Extract the (x, y) coordinate from the center of the cell holding the provided text.  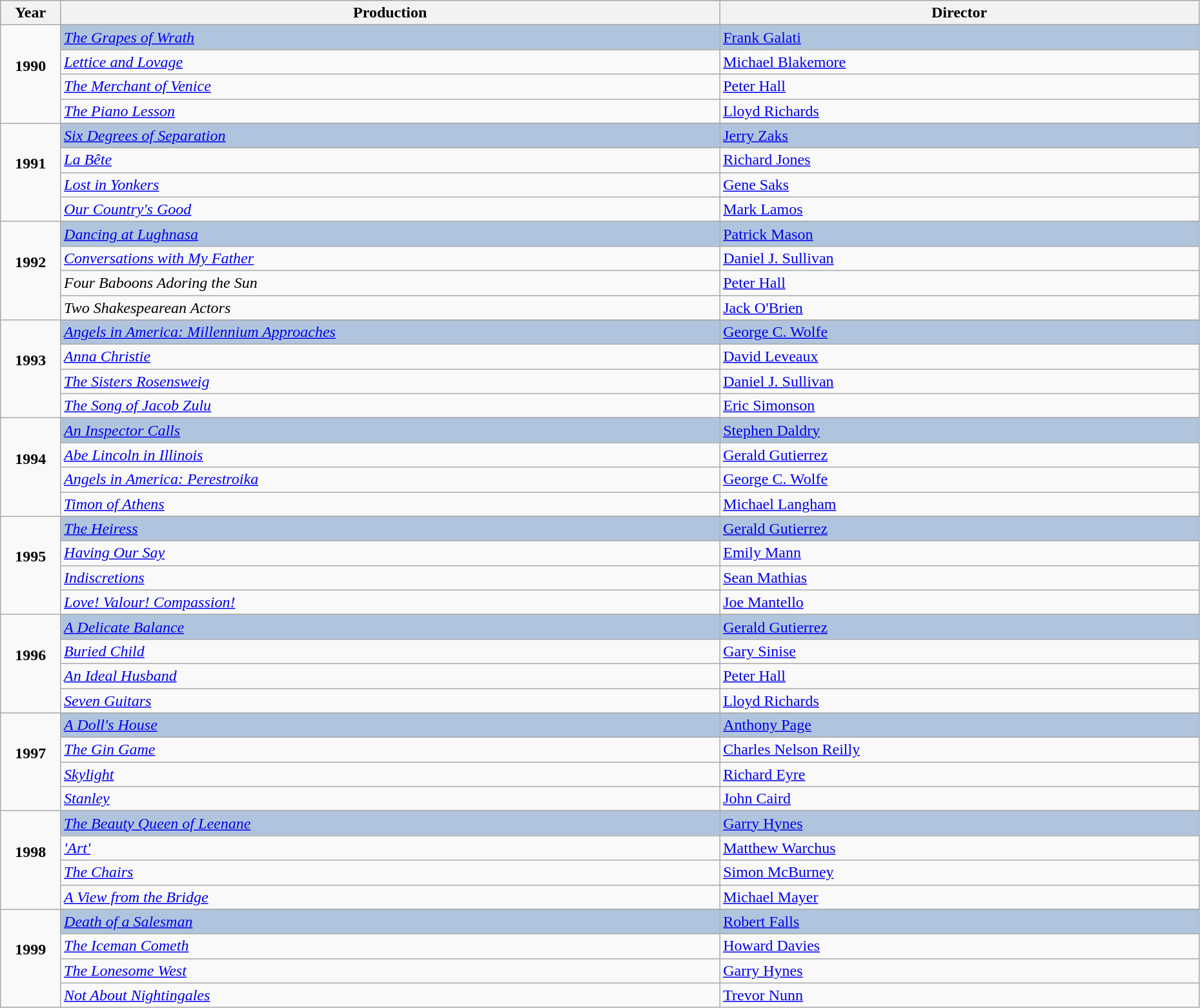
Michael Blakemore (959, 62)
A Doll's House (390, 725)
The Heiress (390, 529)
Jack O'Brien (959, 308)
1995 (31, 565)
The Iceman Cometh (390, 946)
Charles Nelson Reilly (959, 750)
The Merchant of Venice (390, 86)
Production (390, 13)
David Leveaux (959, 357)
Robert Falls (959, 922)
Michael Mayer (959, 897)
Richard Eyre (959, 774)
The Sisters Rosensweig (390, 381)
Indiscretions (390, 578)
An Ideal Husband (390, 676)
1997 (31, 762)
The Lonesome West (390, 971)
Matthew Warchus (959, 848)
1991 (31, 172)
1994 (31, 467)
Our Country's Good (390, 209)
Abe Lincoln in Illinois (390, 455)
John Caird (959, 799)
Stephen Daldry (959, 430)
Having Our Say (390, 553)
An Inspector Calls (390, 430)
'Art' (390, 848)
Director (959, 13)
Howard Davies (959, 946)
Trevor Nunn (959, 995)
Michael Langham (959, 504)
Stanley (390, 799)
The Song of Jacob Zulu (390, 406)
A View from the Bridge (390, 897)
Conversations with My Father (390, 258)
Gary Sinise (959, 651)
Emily Mann (959, 553)
Eric Simonson (959, 406)
1993 (31, 369)
Joe Mantello (959, 602)
Patrick Mason (959, 234)
Not About Nightingales (390, 995)
Death of a Salesman (390, 922)
Dancing at Lughnasa (390, 234)
La Bête (390, 160)
Skylight (390, 774)
Angels in America: Millennium Approaches (390, 332)
Mark Lamos (959, 209)
A Delicate Balance (390, 627)
The Piano Lesson (390, 111)
Frank Galati (959, 37)
Buried Child (390, 651)
Angels in America: Perestroika (390, 479)
1999 (31, 958)
Anthony Page (959, 725)
Six Degrees of Separation (390, 136)
1992 (31, 270)
The Gin Game (390, 750)
1990 (31, 74)
Simon McBurney (959, 872)
The Chairs (390, 872)
Two Shakespearean Actors (390, 308)
Richard Jones (959, 160)
1998 (31, 860)
1996 (31, 663)
Gene Saks (959, 185)
Love! Valour! Compassion! (390, 602)
The Grapes of Wrath (390, 37)
Lost in Yonkers (390, 185)
Four Baboons Adoring the Sun (390, 283)
Timon of Athens (390, 504)
Year (31, 13)
Lettice and Lovage (390, 62)
Seven Guitars (390, 700)
Anna Christie (390, 357)
Jerry Zaks (959, 136)
Sean Mathias (959, 578)
The Beauty Queen of Leenane (390, 823)
